Locate the cell with the specified text and output its [X, Y] center coordinate. 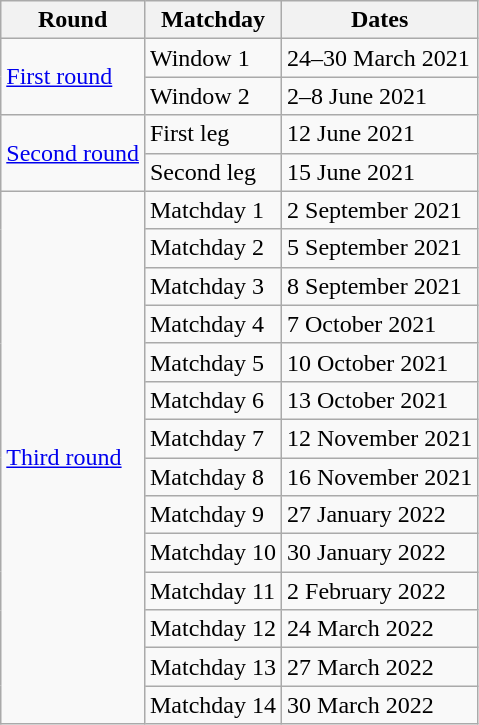
Window 2 [212, 96]
Dates [380, 20]
10 October 2021 [380, 362]
30 January 2022 [380, 553]
Matchday 1 [212, 210]
16 November 2021 [380, 477]
5 September 2021 [380, 248]
Matchday 10 [212, 553]
13 October 2021 [380, 400]
7 October 2021 [380, 324]
12 November 2021 [380, 438]
Matchday 12 [212, 629]
Matchday 6 [212, 400]
27 March 2022 [380, 667]
30 March 2022 [380, 705]
2–8 June 2021 [380, 96]
Second round [73, 153]
24–30 March 2021 [380, 58]
Matchday 14 [212, 705]
Matchday 9 [212, 515]
Matchday 2 [212, 248]
Second leg [212, 172]
Round [73, 20]
Third round [73, 458]
First leg [212, 134]
Matchday 13 [212, 667]
15 June 2021 [380, 172]
Matchday 4 [212, 324]
Matchday 8 [212, 477]
Matchday [212, 20]
Matchday 5 [212, 362]
Matchday 3 [212, 286]
8 September 2021 [380, 286]
2 February 2022 [380, 591]
2 September 2021 [380, 210]
Window 1 [212, 58]
Matchday 11 [212, 591]
First round [73, 77]
12 June 2021 [380, 134]
Matchday 7 [212, 438]
27 January 2022 [380, 515]
24 March 2022 [380, 629]
